Scan for the cell matching the given text and deliver its (x, y) coordinate at center. 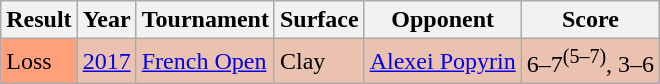
Score (590, 20)
Opponent (442, 20)
Clay (319, 62)
Surface (319, 20)
Loss (39, 62)
Alexei Popyrin (442, 62)
6–7(5–7), 3–6 (590, 62)
2017 (106, 62)
Year (106, 20)
Tournament (205, 20)
Result (39, 20)
French Open (205, 62)
